Locate the cell with the specified text and output its [X, Y] center coordinate. 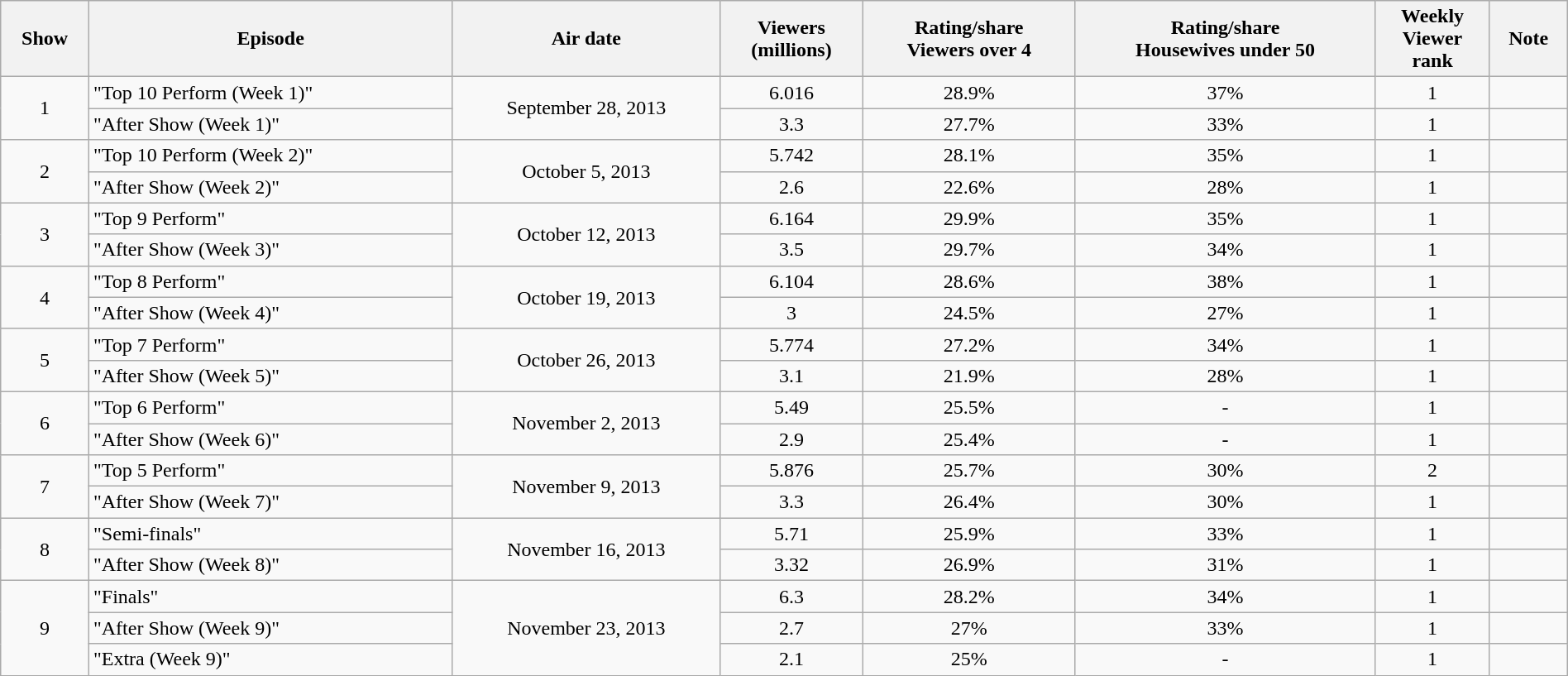
24.5% [969, 313]
"Semi-finals" [270, 534]
4 [45, 297]
5.49 [791, 407]
"Top 9 Perform" [270, 218]
21.9% [969, 376]
"Top 10 Perform (Week 1)" [270, 93]
Episode [270, 39]
Rating/shareHousewives under 50 [1226, 39]
"Finals" [270, 597]
9 [45, 628]
3.32 [791, 565]
27.2% [969, 344]
25.7% [969, 471]
25.5% [969, 407]
5.742 [791, 156]
3.1 [791, 376]
October 26, 2013 [586, 360]
5.774 [791, 344]
6.104 [791, 281]
2.7 [791, 628]
"After Show (Week 7)" [270, 502]
25.4% [969, 439]
6.164 [791, 218]
27.7% [969, 124]
November 23, 2013 [586, 628]
"After Show (Week 6)" [270, 439]
Rating/shareViewers over 4 [969, 39]
October 12, 2013 [586, 234]
October 5, 2013 [586, 171]
25.9% [969, 534]
October 19, 2013 [586, 297]
September 28, 2013 [586, 108]
5 [45, 360]
Note [1528, 39]
8 [45, 549]
29.9% [969, 218]
6 [45, 423]
"After Show (Week 2)" [270, 187]
Show [45, 39]
2.9 [791, 439]
28.1% [969, 156]
5.71 [791, 534]
"Top 5 Perform" [270, 471]
25% [969, 659]
"After Show (Week 1)" [270, 124]
26.4% [969, 502]
22.6% [969, 187]
2.6 [791, 187]
November 2, 2013 [586, 423]
"After Show (Week 8)" [270, 565]
WeeklyViewerrank [1432, 39]
November 16, 2013 [586, 549]
28.6% [969, 281]
November 9, 2013 [586, 487]
"After Show (Week 9)" [270, 628]
"Top 10 Perform (Week 2)" [270, 156]
26.9% [969, 565]
38% [1226, 281]
6.3 [791, 597]
3.5 [791, 250]
"Top 8 Perform" [270, 281]
Air date [586, 39]
28.9% [969, 93]
"Top 6 Perform" [270, 407]
"Top 7 Perform" [270, 344]
7 [45, 487]
"After Show (Week 3)" [270, 250]
2.1 [791, 659]
29.7% [969, 250]
"After Show (Week 4)" [270, 313]
5.876 [791, 471]
"After Show (Week 5)" [270, 376]
28.2% [969, 597]
Viewers(millions) [791, 39]
37% [1226, 93]
31% [1226, 565]
6.016 [791, 93]
"Extra (Week 9)" [270, 659]
